Capture the cell that displays the provided text and extract its (x, y) central coordinate. 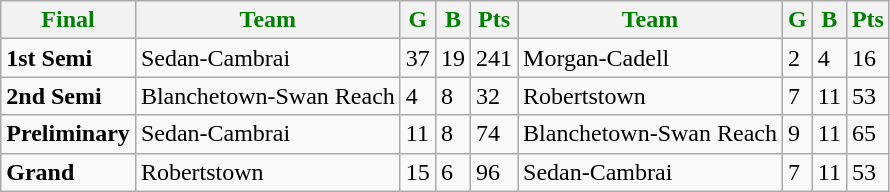
Morgan-Cadell (650, 58)
Preliminary (68, 134)
Grand (68, 172)
65 (868, 134)
9 (798, 134)
2nd Semi (68, 96)
241 (494, 58)
16 (868, 58)
1st Semi (68, 58)
15 (418, 172)
32 (494, 96)
2 (798, 58)
Final (68, 20)
6 (452, 172)
74 (494, 134)
19 (452, 58)
37 (418, 58)
96 (494, 172)
